Detect which cell encompasses the target text, then output its (X, Y) center coordinate. 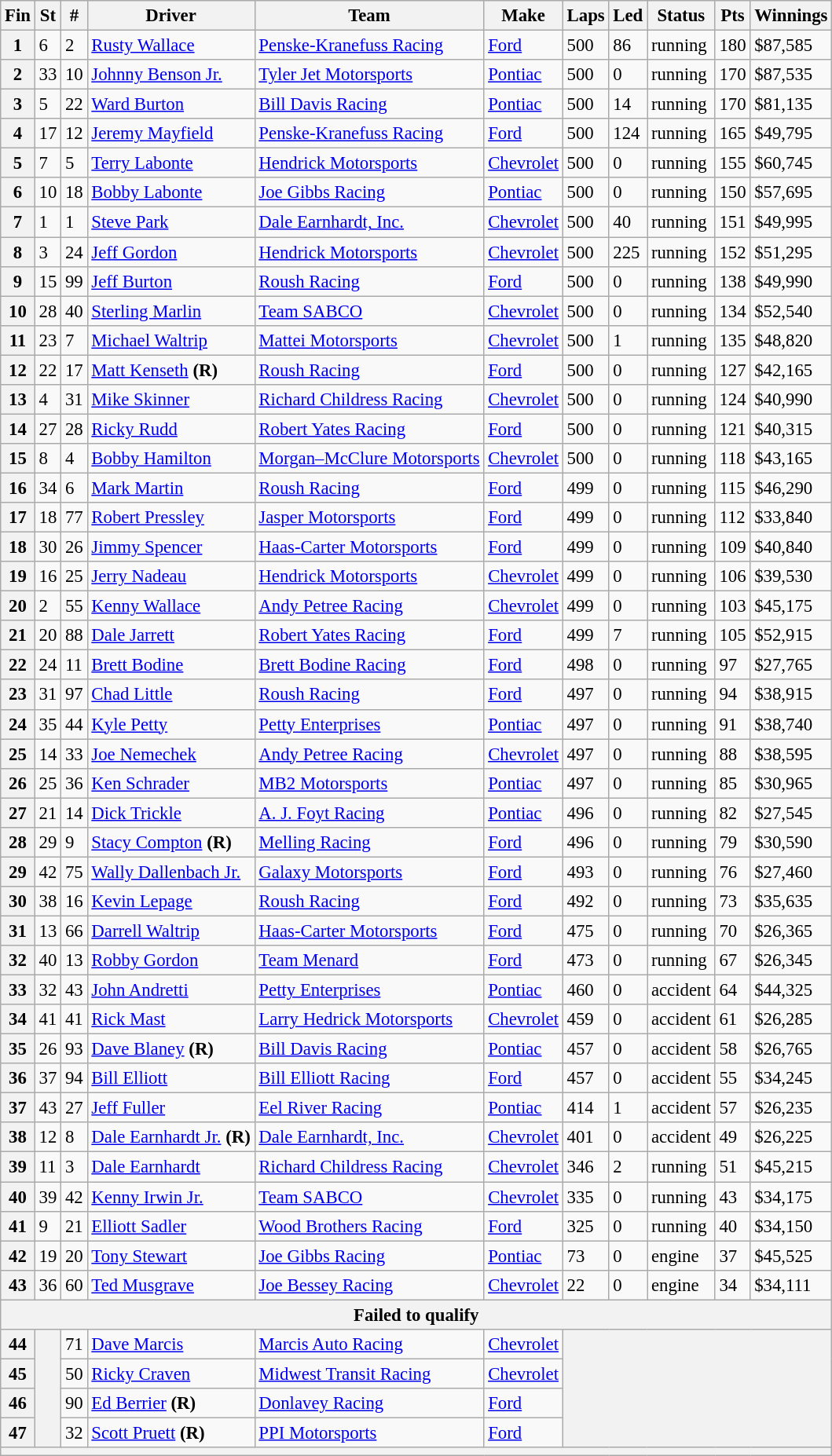
118 (732, 459)
$45,525 (791, 1256)
Dale Earnhardt Jr. (R) (171, 1138)
$34,175 (791, 1197)
47 (18, 1432)
61 (732, 1019)
335 (586, 1197)
Winnings (791, 16)
Kevin Lepage (171, 902)
Stacy Compton (R) (171, 843)
49 (732, 1138)
109 (732, 547)
121 (732, 429)
76 (732, 872)
Team Menard (369, 960)
MB2 Motorsports (369, 783)
$49,795 (791, 134)
Donlavey Racing (369, 1403)
459 (586, 1019)
Kenny Irwin Jr. (171, 1197)
Marcis Auto Racing (369, 1344)
45 (18, 1374)
460 (586, 990)
155 (732, 163)
86 (629, 46)
401 (586, 1138)
$40,990 (791, 400)
325 (586, 1226)
$52,915 (791, 635)
Ken Schrader (171, 783)
Dave Marcis (171, 1344)
$45,215 (791, 1167)
Elliott Sadler (171, 1226)
Robert Pressley (171, 518)
$27,765 (791, 665)
$26,765 (791, 1049)
64 (732, 990)
$30,965 (791, 783)
$27,460 (791, 872)
Scott Pruett (R) (171, 1432)
475 (586, 931)
151 (732, 222)
58 (732, 1049)
Michael Waltrip (171, 340)
Kenny Wallace (171, 606)
$34,150 (791, 1226)
$57,695 (791, 192)
$26,365 (791, 931)
$52,540 (791, 311)
473 (586, 960)
$46,290 (791, 488)
$27,545 (791, 813)
Mark Martin (171, 488)
Wood Brothers Racing (369, 1226)
Mattei Motorsports (369, 340)
$26,285 (791, 1019)
$38,915 (791, 695)
105 (732, 635)
Led (629, 16)
Sterling Marlin (171, 311)
Chad Little (171, 695)
$39,530 (791, 576)
PPI Motorsports (369, 1432)
Brett Bodine Racing (369, 665)
492 (586, 902)
St (47, 16)
82 (732, 813)
$40,840 (791, 547)
Rick Mast (171, 1019)
$33,840 (791, 518)
79 (732, 843)
Ward Burton (171, 104)
$30,590 (791, 843)
152 (732, 252)
Ricky Rudd (171, 429)
Dave Blaney (R) (171, 1049)
51 (732, 1167)
$44,325 (791, 990)
$60,745 (791, 163)
Laps (586, 16)
$34,245 (791, 1078)
57 (732, 1108)
115 (732, 488)
$43,165 (791, 459)
$87,535 (791, 75)
$51,295 (791, 252)
Darrell Waltrip (171, 931)
134 (732, 311)
70 (732, 931)
138 (732, 281)
50 (74, 1374)
Galaxy Motorsports (369, 872)
91 (732, 724)
$26,235 (791, 1108)
225 (629, 252)
Dale Earnhardt (171, 1167)
$81,135 (791, 104)
Bobby Labonte (171, 192)
77 (74, 518)
498 (586, 665)
Ricky Craven (171, 1374)
Pts (732, 16)
103 (732, 606)
Ted Musgrave (171, 1285)
Jeff Fuller (171, 1108)
Team (369, 16)
Ed Berrier (R) (171, 1403)
Bill Elliott (171, 1078)
60 (74, 1285)
Mike Skinner (171, 400)
$87,585 (791, 46)
$49,995 (791, 222)
$38,740 (791, 724)
Jeff Burton (171, 281)
46 (18, 1403)
Joe Bessey Racing (369, 1285)
Terry Labonte (171, 163)
Jimmy Spencer (171, 547)
93 (74, 1049)
Morgan–McClure Motorsports (369, 459)
Dale Jarrett (171, 635)
Midwest Transit Racing (369, 1374)
127 (732, 370)
$49,990 (791, 281)
Robby Gordon (171, 960)
Larry Hedrick Motorsports (369, 1019)
Status (681, 16)
$34,111 (791, 1285)
Rusty Wallace (171, 46)
$48,820 (791, 340)
Johnny Benson Jr. (171, 75)
Steve Park (171, 222)
346 (586, 1167)
Jeremy Mayfield (171, 134)
Bill Elliott Racing (369, 1078)
Tyler Jet Motorsports (369, 75)
Jerry Nadeau (171, 576)
$45,175 (791, 606)
Wally Dallenbach Jr. (171, 872)
75 (74, 872)
71 (74, 1344)
99 (74, 281)
112 (732, 518)
Jasper Motorsports (369, 518)
Fin (18, 16)
135 (732, 340)
Matt Kenseth (R) (171, 370)
$26,345 (791, 960)
165 (732, 134)
414 (586, 1108)
Failed to qualify (416, 1315)
$38,595 (791, 754)
# (74, 16)
Bobby Hamilton (171, 459)
493 (586, 872)
Joe Nemechek (171, 754)
$35,635 (791, 902)
Dick Trickle (171, 813)
90 (74, 1403)
66 (74, 931)
106 (732, 576)
Melling Racing (369, 843)
Driver (171, 16)
Jeff Gordon (171, 252)
Brett Bodine (171, 665)
67 (732, 960)
Eel River Racing (369, 1108)
Kyle Petty (171, 724)
$42,165 (791, 370)
150 (732, 192)
85 (732, 783)
180 (732, 46)
Make (523, 16)
A. J. Foyt Racing (369, 813)
$26,225 (791, 1138)
$40,315 (791, 429)
Tony Stewart (171, 1256)
John Andretti (171, 990)
